Detect which cell encompasses the target text, then output its (X, Y) center coordinate. 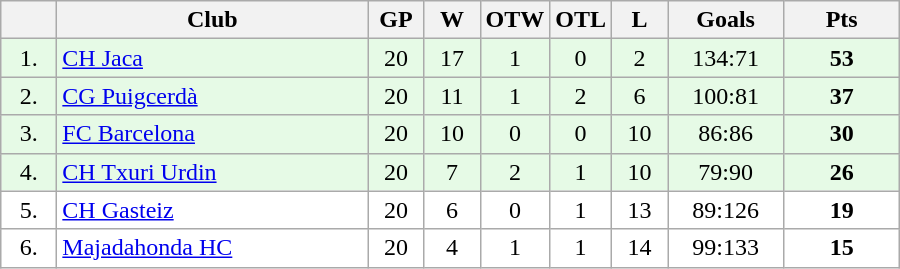
Club (212, 20)
37 (842, 96)
1. (29, 58)
W (452, 20)
11 (452, 96)
GP (396, 20)
5. (29, 210)
4. (29, 172)
CG Puigcerdà (212, 96)
17 (452, 58)
89:126 (726, 210)
99:133 (726, 248)
26 (842, 172)
79:90 (726, 172)
L (640, 20)
2. (29, 96)
CH Jaca (212, 58)
13 (640, 210)
15 (842, 248)
CH Gasteiz (212, 210)
FC Barcelona (212, 134)
OTL (581, 20)
19 (842, 210)
86:86 (726, 134)
Pts (842, 20)
134:71 (726, 58)
30 (842, 134)
OTW (515, 20)
14 (640, 248)
3. (29, 134)
100:81 (726, 96)
Goals (726, 20)
4 (452, 248)
53 (842, 58)
7 (452, 172)
Majadahonda HC (212, 248)
CH Txuri Urdin (212, 172)
6. (29, 248)
